Pinpoint the cell where the given text exists, returning its (X, Y) midpoint coordinate. 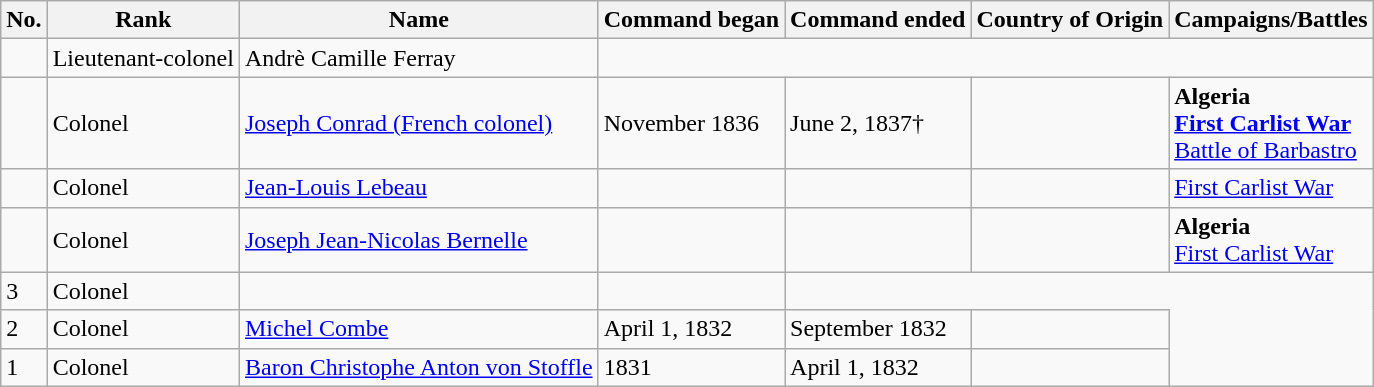
Name (418, 20)
Andrè Camille Ferray (418, 58)
Joseph Jean-Nicolas Bernelle (418, 240)
No. (24, 20)
September 1832 (878, 329)
Jean-Louis Lebeau (418, 188)
2 (24, 329)
AlgeriaFirst Carlist WarBattle of Barbastro (1271, 123)
1 (24, 367)
Command ended (878, 20)
November 1836 (691, 123)
First Carlist War (1271, 188)
Campaigns/Battles (1271, 20)
Joseph Conrad (French colonel) (418, 123)
1831 (691, 367)
Michel Combe (418, 329)
Command began (691, 20)
Rank (143, 20)
3 (24, 291)
AlgeriaFirst Carlist War (1271, 240)
Country of Origin (1070, 20)
Lieutenant-colonel (143, 58)
Baron Christophe Anton von Stoffle (418, 367)
June 2, 1837† (878, 123)
